Identify which cell holds the provided text, then report its [x, y] central coordinate. 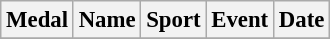
Sport [174, 20]
Event [240, 20]
Date [301, 20]
Name [107, 20]
Medal [38, 20]
